Identify which cell holds the provided text, then report its [x, y] central coordinate. 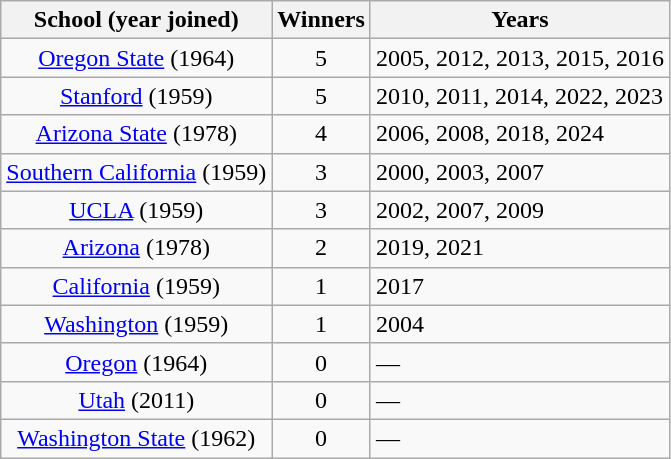
2006, 2008, 2018, 2024 [520, 134]
2017 [520, 286]
Stanford (1959) [136, 96]
4 [322, 134]
Southern California (1959) [136, 172]
2 [322, 248]
2000, 2003, 2007 [520, 172]
Years [520, 20]
2019, 2021 [520, 248]
Washington (1959) [136, 324]
Winners [322, 20]
UCLA (1959) [136, 210]
Oregon State (1964) [136, 58]
2010, 2011, 2014, 2022, 2023 [520, 96]
Arizona (1978) [136, 248]
California (1959) [136, 286]
Oregon (1964) [136, 362]
Arizona State (1978) [136, 134]
2004 [520, 324]
Washington State (1962) [136, 438]
2005, 2012, 2013, 2015, 2016 [520, 58]
2002, 2007, 2009 [520, 210]
Utah (2011) [136, 400]
School (year joined) [136, 20]
